Search for the cell housing the specified text and yield its (x, y) center coordinate. 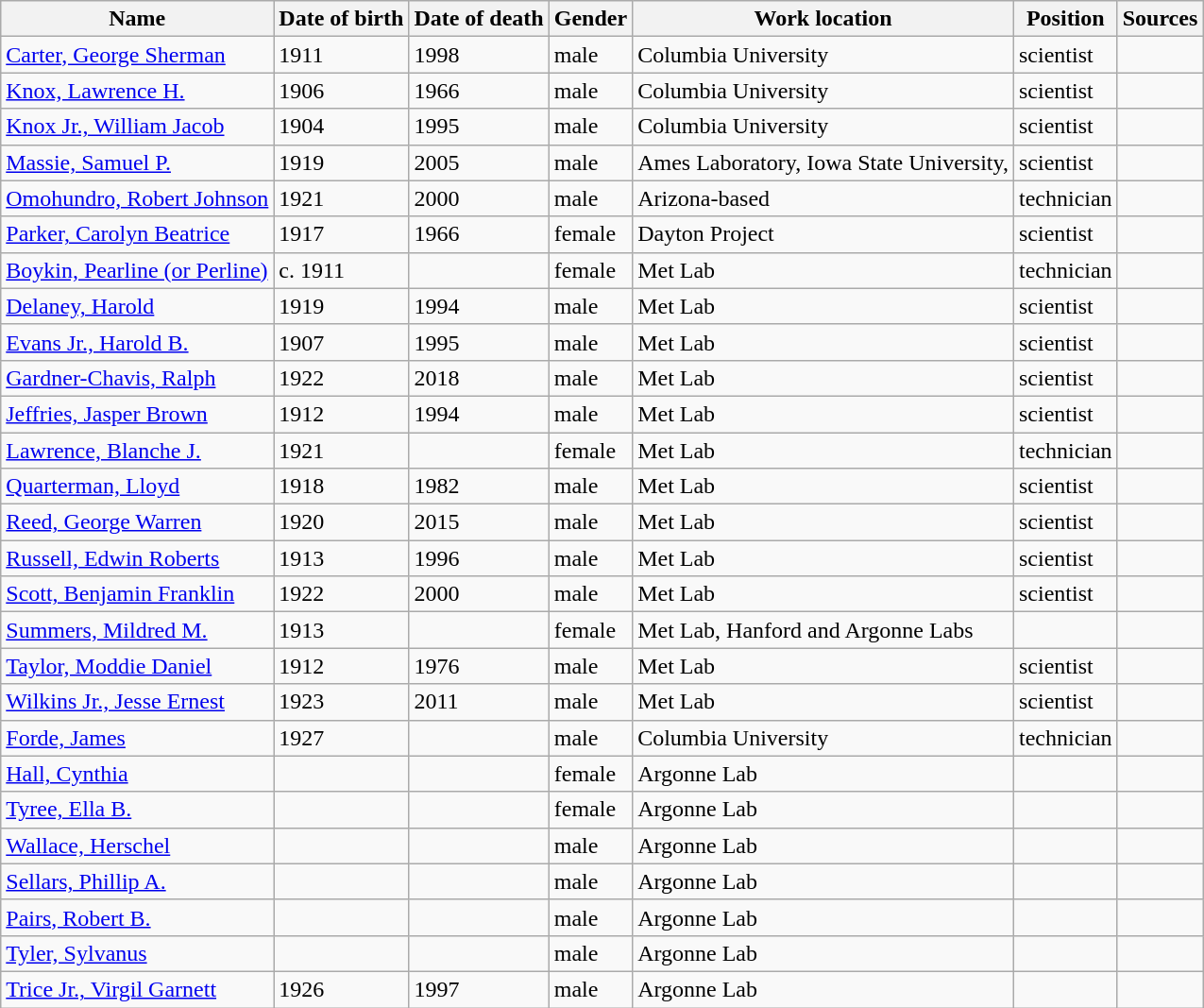
1998 (479, 55)
Date of death (479, 19)
Gender (590, 19)
1907 (342, 342)
Quarterman, Lloyd (138, 487)
1920 (342, 522)
Evans Jr., Harold B. (138, 342)
Position (1065, 19)
Name (138, 19)
Dayton Project (823, 234)
Wilkins Jr., Jesse Ernest (138, 702)
Massie, Samuel P. (138, 162)
Lawrence, Blanche J. (138, 451)
Sources (1160, 19)
1982 (479, 487)
Tyler, Sylvanus (138, 953)
Taylor, Moddie Daniel (138, 666)
Tyree, Ella B. (138, 810)
Gardner-Chavis, Ralph (138, 378)
2015 (479, 522)
Carter, George Sherman (138, 55)
Scott, Benjamin Franklin (138, 594)
Wallace, Herschel (138, 846)
Russell, Edwin Roberts (138, 558)
Jeffries, Jasper Brown (138, 414)
1917 (342, 234)
2011 (479, 702)
Forde, James (138, 738)
Omohundro, Robert Johnson (138, 198)
1904 (342, 127)
Work location (823, 19)
2018 (479, 378)
Sellars, Phillip A. (138, 881)
1926 (342, 989)
Date of birth (342, 19)
Pairs, Robert B. (138, 917)
Met Lab, Hanford and Argonne Labs (823, 630)
Summers, Mildred M. (138, 630)
1927 (342, 738)
1906 (342, 91)
Ames Laboratory, Iowa State University, (823, 162)
1911 (342, 55)
Arizona-based (823, 198)
1996 (479, 558)
Trice Jr., Virgil Garnett (138, 989)
Boykin, Pearline (or Perline) (138, 270)
2005 (479, 162)
Hall, Cynthia (138, 774)
1923 (342, 702)
Delaney, Harold (138, 306)
Reed, George Warren (138, 522)
Knox Jr., William Jacob (138, 127)
1918 (342, 487)
Parker, Carolyn Beatrice (138, 234)
1976 (479, 666)
Knox, Lawrence H. (138, 91)
c. 1911 (342, 270)
1997 (479, 989)
